From the cell containing the given text, extract its center point as [X, Y] coordinate. 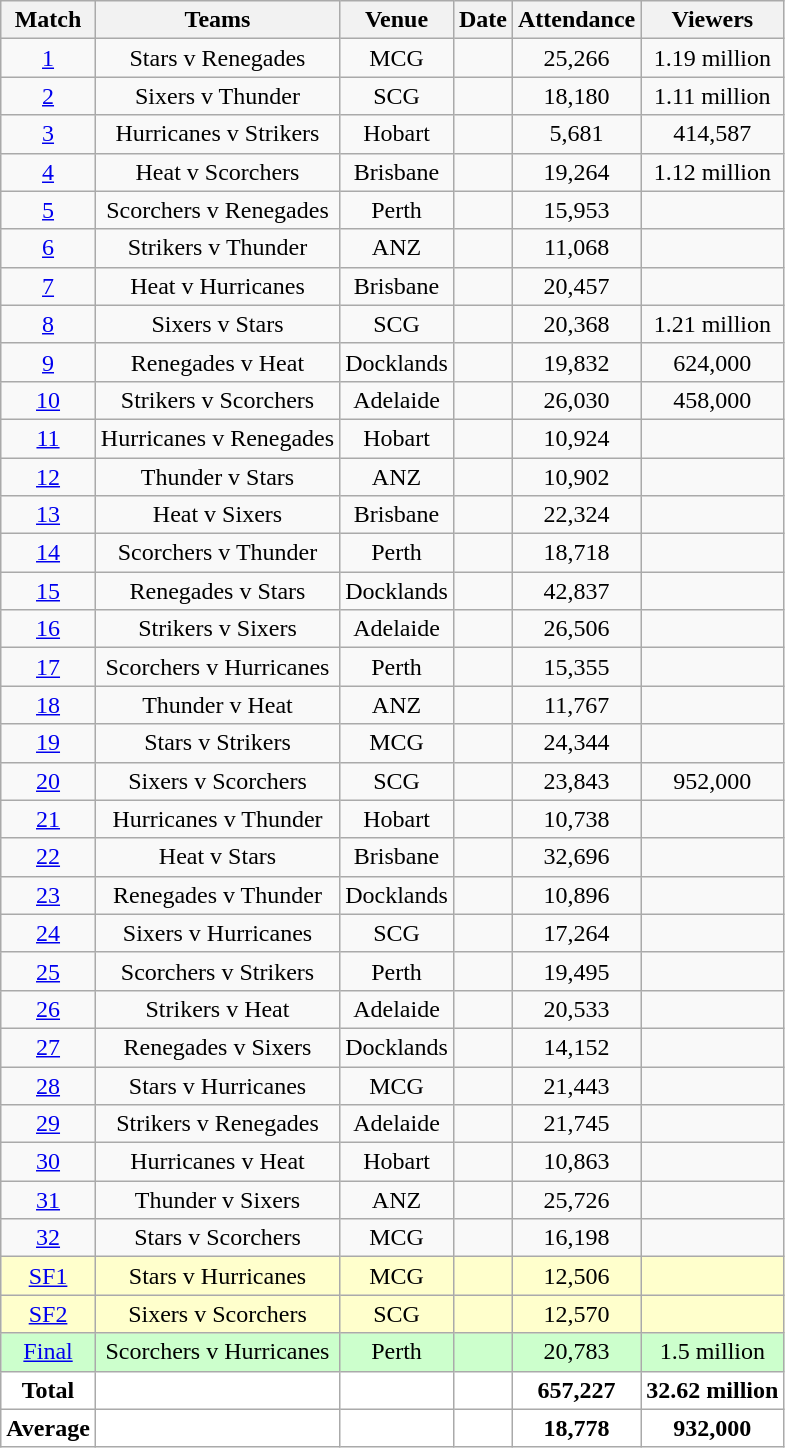
Thunder v Stars [217, 477]
29 [48, 1124]
Venue [397, 20]
24 [48, 933]
Renegades v Heat [217, 362]
13 [48, 515]
16 [48, 629]
932,000 [712, 1428]
21,745 [576, 1124]
10,902 [576, 477]
Stars v Scorchers [217, 1238]
10 [48, 400]
15,953 [576, 210]
Viewers [712, 20]
18,778 [576, 1428]
32,696 [576, 857]
17,264 [576, 933]
15 [48, 591]
20 [48, 781]
5 [48, 210]
Heat v Scorchers [217, 172]
Match [48, 20]
16,198 [576, 1238]
624,000 [712, 362]
26,030 [576, 400]
4 [48, 172]
Stars v Renegades [217, 58]
5,681 [576, 134]
10,738 [576, 819]
SF2 [48, 1314]
19 [48, 743]
Heat v Stars [217, 857]
15,355 [576, 667]
18,718 [576, 553]
7 [48, 286]
10,924 [576, 438]
11,068 [576, 248]
Final [48, 1352]
Hurricanes v Thunder [217, 819]
42,837 [576, 591]
2 [48, 96]
Strikers v Sixers [217, 629]
Sixers v Thunder [217, 96]
19,832 [576, 362]
20,533 [576, 1009]
Sixers v Stars [217, 324]
Hurricanes v Heat [217, 1162]
20,368 [576, 324]
1.21 million [712, 324]
Heat v Hurricanes [217, 286]
Average [48, 1428]
414,587 [712, 134]
1.12 million [712, 172]
24,344 [576, 743]
31 [48, 1200]
28 [48, 1085]
3 [48, 134]
8 [48, 324]
952,000 [712, 781]
25,266 [576, 58]
Stars v Strikers [217, 743]
21,443 [576, 1085]
Hurricanes v Renegades [217, 438]
Thunder v Sixers [217, 1200]
18 [48, 705]
11,767 [576, 705]
14 [48, 553]
657,227 [576, 1390]
22 [48, 857]
22,324 [576, 515]
Scorchers v Renegades [217, 210]
1.19 million [712, 58]
11 [48, 438]
14,152 [576, 1047]
25 [48, 971]
10,896 [576, 895]
17 [48, 667]
10,863 [576, 1162]
32 [48, 1238]
1.11 million [712, 96]
Teams [217, 20]
Strikers v Thunder [217, 248]
458,000 [712, 400]
26 [48, 1009]
32.62 million [712, 1390]
Renegades v Sixers [217, 1047]
Total [48, 1390]
Strikers v Heat [217, 1009]
Renegades v Thunder [217, 895]
Thunder v Heat [217, 705]
9 [48, 362]
SF1 [48, 1276]
Scorchers v Thunder [217, 553]
18,180 [576, 96]
Scorchers v Strikers [217, 971]
Strikers v Renegades [217, 1124]
27 [48, 1047]
12,506 [576, 1276]
23 [48, 895]
19,264 [576, 172]
1 [48, 58]
1.5 million [712, 1352]
Hurricanes v Strikers [217, 134]
25,726 [576, 1200]
20,457 [576, 286]
30 [48, 1162]
23,843 [576, 781]
6 [48, 248]
Heat v Sixers [217, 515]
Attendance [576, 20]
20,783 [576, 1352]
12,570 [576, 1314]
12 [48, 477]
26,506 [576, 629]
21 [48, 819]
Strikers v Scorchers [217, 400]
Sixers v Hurricanes [217, 933]
19,495 [576, 971]
Date [482, 20]
Renegades v Stars [217, 591]
